Locate the cell with the specified text and output its (x, y) center coordinate. 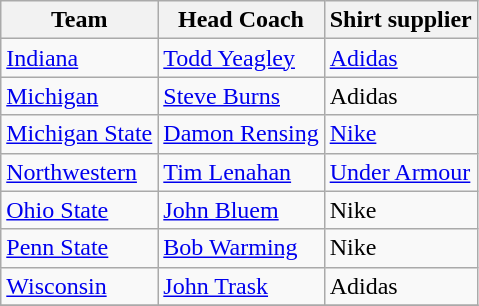
Penn State (80, 248)
John Bluem (241, 210)
Ohio State (80, 210)
Tim Lenahan (241, 172)
Damon Rensing (241, 134)
Indiana (80, 58)
John Trask (241, 286)
Under Armour (400, 172)
Shirt supplier (400, 20)
Northwestern (80, 172)
Head Coach (241, 20)
Michigan (80, 96)
Steve Burns (241, 96)
Todd Yeagley (241, 58)
Team (80, 20)
Michigan State (80, 134)
Bob Warming (241, 248)
Wisconsin (80, 286)
